Provide the [X, Y] coordinate of the cell's center where the given text is located.  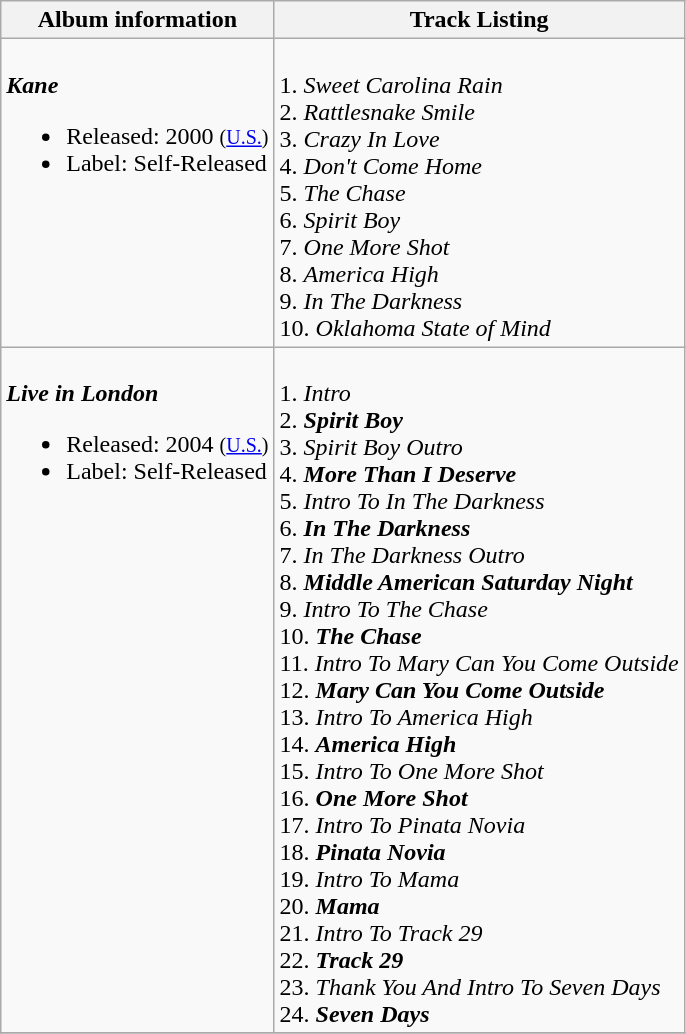
Live in LondonReleased: 2004 (U.S.)Label: Self-Released [138, 690]
Track Listing [479, 20]
Album information [138, 20]
KaneReleased: 2000 (U.S.)Label: Self-Released [138, 193]
